Detect which cell encompasses the target text, then output its (X, Y) center coordinate. 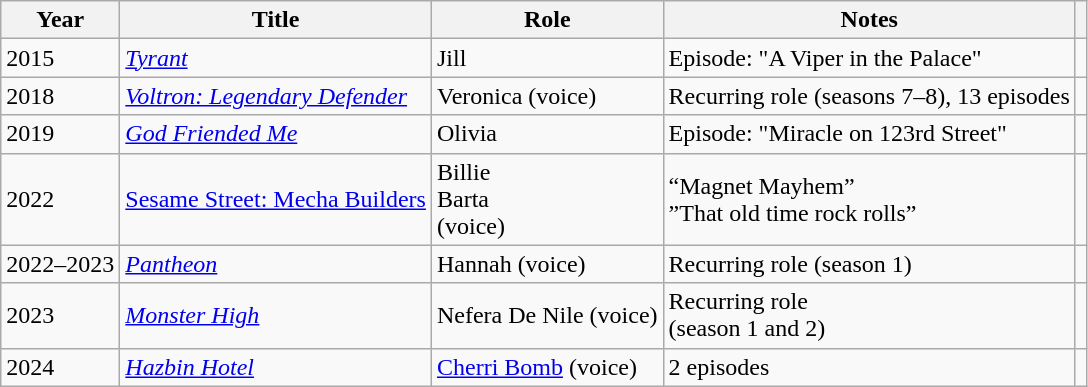
2022 (60, 199)
Veronica (voice) (547, 96)
2022–2023 (60, 264)
Hazbin Hotel (276, 367)
Year (60, 20)
Monster High (276, 316)
Recurring role(season 1 and 2) (869, 316)
Pantheon (276, 264)
“Magnet Mayhem””That old time rock rolls” (869, 199)
2023 (60, 316)
Episode: "Miracle on 123rd Street" (869, 134)
2015 (60, 58)
Hannah (voice) (547, 264)
Role (547, 20)
Jill (547, 58)
2 episodes (869, 367)
2024 (60, 367)
Title (276, 20)
God Friended Me (276, 134)
Sesame Street: Mecha Builders (276, 199)
Recurring role (season 1) (869, 264)
2019 (60, 134)
Nefera De Nile (voice) (547, 316)
Notes (869, 20)
Episode: "A Viper in the Palace" (869, 58)
Cherri Bomb (voice) (547, 367)
Tyrant (276, 58)
Recurring role (seasons 7–8), 13 episodes (869, 96)
BillieBarta(voice) (547, 199)
2018 (60, 96)
Voltron: Legendary Defender (276, 96)
Olivia (547, 134)
